From the cell containing the given text, extract its center point as (X, Y) coordinate. 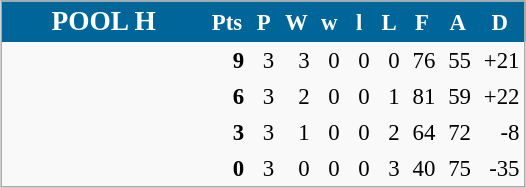
72 (458, 132)
F (422, 22)
w (329, 22)
64 (422, 132)
76 (422, 60)
A (458, 22)
6 (226, 96)
W (297, 22)
+21 (500, 60)
-8 (500, 132)
P (264, 22)
81 (422, 96)
+22 (500, 96)
L (389, 22)
-35 (500, 168)
40 (422, 168)
9 (226, 60)
l (359, 22)
POOL H (103, 22)
D (500, 22)
59 (458, 96)
55 (458, 60)
75 (458, 168)
Pts (226, 22)
